Return (x, y) of the center of cell containing provided text 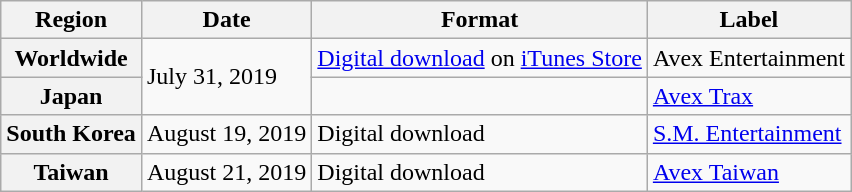
Avex Taiwan (748, 172)
Label (748, 20)
Taiwan (72, 172)
Worldwide (72, 58)
Date (226, 20)
Digital download on iTunes Store (480, 58)
July 31, 2019 (226, 77)
Format (480, 20)
Avex Trax (748, 96)
Region (72, 20)
August 21, 2019 (226, 172)
Japan (72, 96)
Avex Entertainment (748, 58)
South Korea (72, 134)
S.M. Entertainment (748, 134)
August 19, 2019 (226, 134)
